Find where the given text appears and provide that cell's center as [X, Y] coordinate. 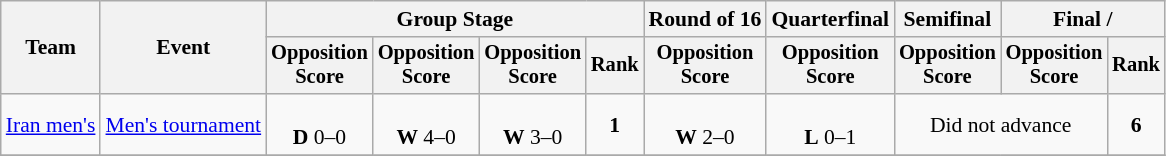
Quarterfinal [830, 19]
Group Stage [454, 19]
Round of 16 [706, 19]
Semifinal [948, 19]
1 [615, 124]
D 0–0 [320, 124]
W 3–0 [532, 124]
Final / [1083, 19]
Event [183, 48]
Did not advance [1000, 124]
L 0–1 [830, 124]
Team [51, 48]
W 2–0 [706, 124]
Men's tournament [183, 124]
6 [1136, 124]
W 4–0 [426, 124]
Iran men's [51, 124]
